Provide the (x, y) coordinate of the cell's center where the given text is located.  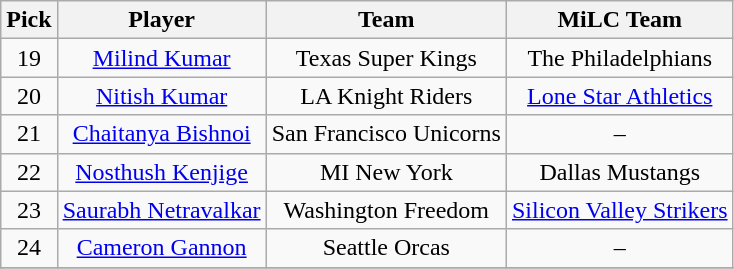
Milind Kumar (162, 58)
Nosthush Kenjige (162, 172)
19 (29, 58)
Dallas Mustangs (620, 172)
Silicon Valley Strikers (620, 210)
24 (29, 248)
Saurabh Netravalkar (162, 210)
22 (29, 172)
The Philadelphians (620, 58)
23 (29, 210)
MI New York (386, 172)
Washington Freedom (386, 210)
MiLC Team (620, 20)
Team (386, 20)
20 (29, 96)
LA Knight Riders (386, 96)
21 (29, 134)
Texas Super Kings (386, 58)
Lone Star Athletics (620, 96)
Player (162, 20)
San Francisco Unicorns (386, 134)
Cameron Gannon (162, 248)
Chaitanya Bishnoi (162, 134)
Pick (29, 20)
Seattle Orcas (386, 248)
Nitish Kumar (162, 96)
